Pinpoint the cell where the given text exists, returning its [X, Y] midpoint coordinate. 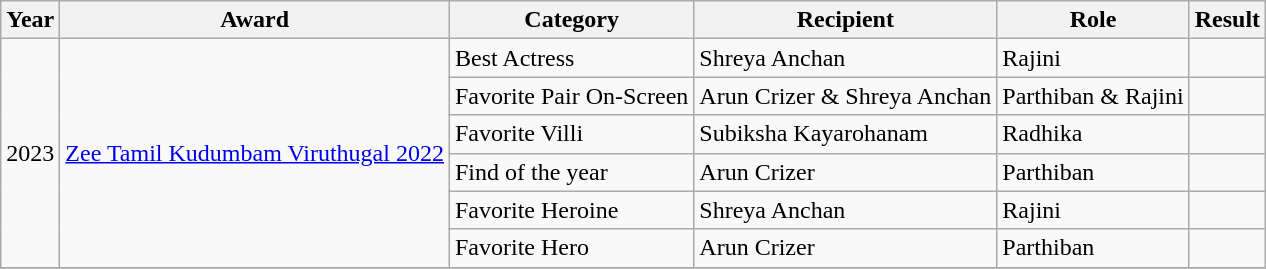
Radhika [1093, 134]
Favorite Heroine [571, 210]
Result [1227, 20]
Subiksha Kayarohanam [846, 134]
2023 [30, 153]
Award [255, 20]
Recipient [846, 20]
Category [571, 20]
Arun Crizer & Shreya Anchan [846, 96]
Best Actress [571, 58]
Find of the year [571, 172]
Year [30, 20]
Zee Tamil Kudumbam Viruthugal 2022 [255, 153]
Favorite Villi [571, 134]
Favorite Hero [571, 248]
Role [1093, 20]
Favorite Pair On-Screen [571, 96]
Parthiban & Rajini [1093, 96]
